Search for the cell housing the specified text and yield its (x, y) center coordinate. 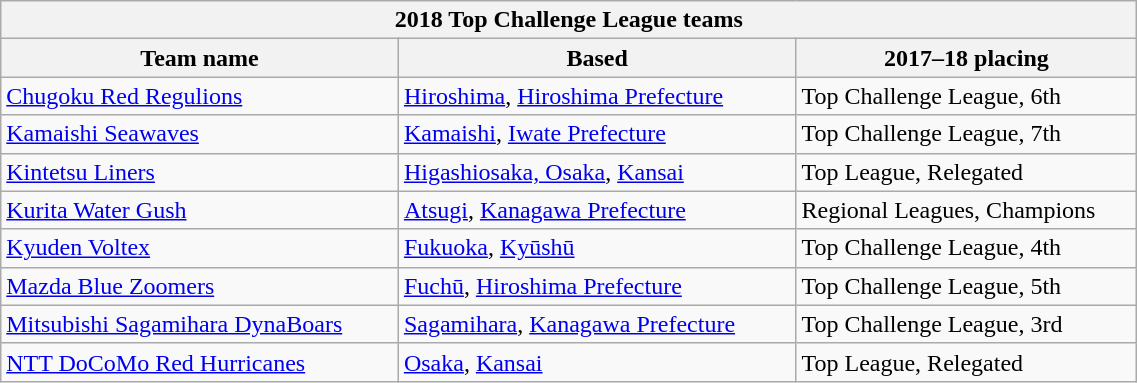
Regional Leagues, Champions (966, 210)
2017–18 placing (966, 58)
Hiroshima, Hiroshima Prefecture (597, 96)
Atsugi, Kanagawa Prefecture (597, 210)
Kintetsu Liners (200, 172)
Osaka, Kansai (597, 362)
Top Challenge League, 6th (966, 96)
Top Challenge League, 7th (966, 134)
Mitsubishi Sagamihara DynaBoars (200, 324)
NTT DoCoMo Red Hurricanes (200, 362)
Kurita Water Gush (200, 210)
Chugoku Red Regulions (200, 96)
Fukuoka, Kyūshū (597, 248)
Mazda Blue Zoomers (200, 286)
Kamaishi, Iwate Prefecture (597, 134)
Based (597, 58)
Kyuden Voltex (200, 248)
Top Challenge League, 5th (966, 286)
Top Challenge League, 4th (966, 248)
Higashiosaka, Osaka, Kansai (597, 172)
2018 Top Challenge League teams (569, 20)
Top Challenge League, 3rd (966, 324)
Sagamihara, Kanagawa Prefecture (597, 324)
Team name (200, 58)
Fuchū, Hiroshima Prefecture (597, 286)
Kamaishi Seawaves (200, 134)
